Determine the [x, y] coordinate at the center of the cell enclosing the given text.  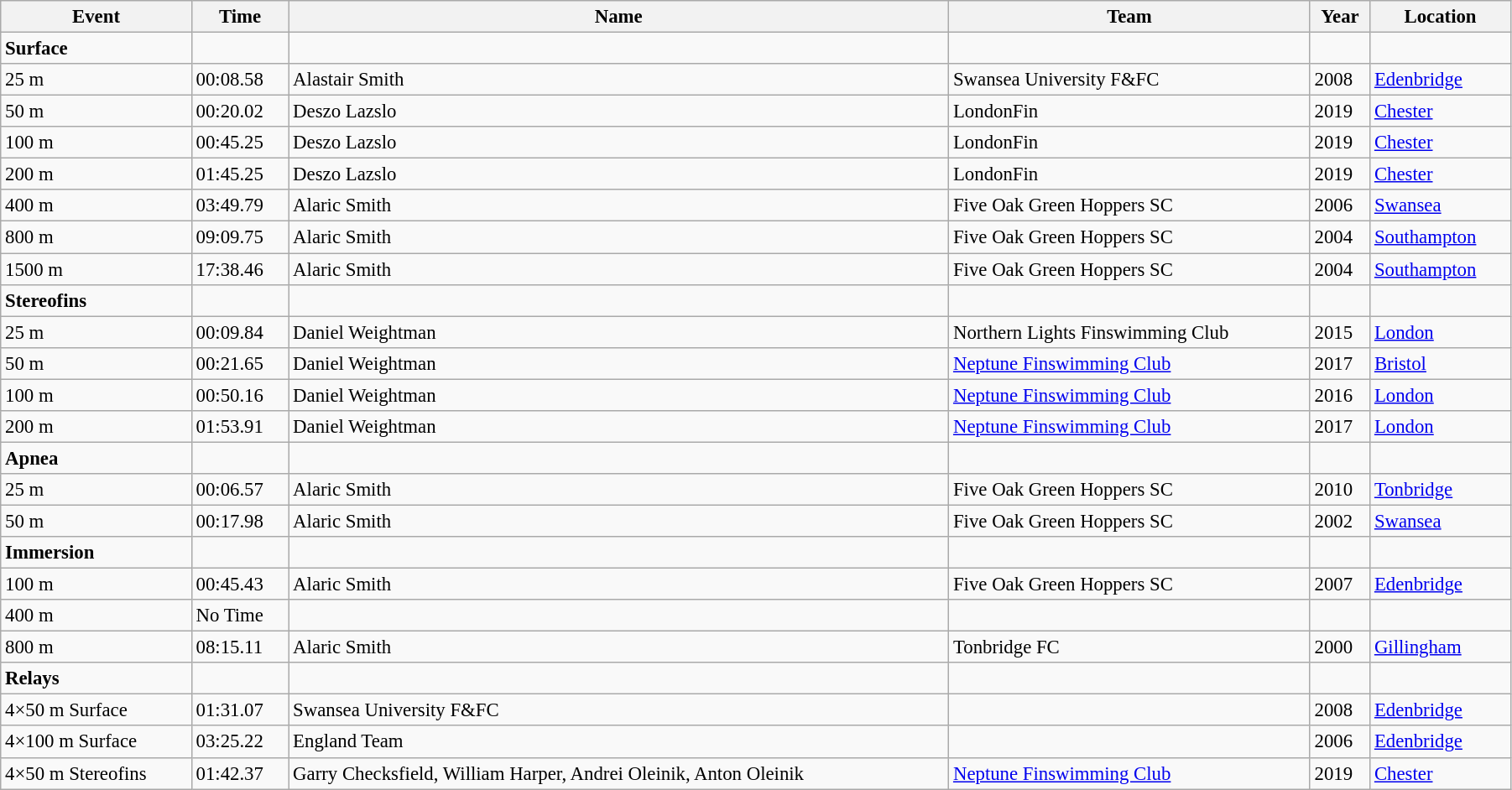
17:38.46 [240, 269]
Relays [96, 678]
00:08.58 [240, 80]
00:06.57 [240, 490]
Bristol [1441, 363]
Location [1441, 17]
01:45.25 [240, 174]
Alastair Smith [619, 80]
01:53.91 [240, 427]
4×50 m Stereofins [96, 773]
2015 [1339, 332]
4×50 m Surface [96, 710]
08:15.11 [240, 647]
Tonbridge [1441, 490]
Name [619, 17]
Event [96, 17]
Apnea [96, 458]
00:50.16 [240, 395]
Stereofins [96, 300]
4×100 m Surface [96, 742]
Gillingham [1441, 647]
2016 [1339, 395]
00:17.98 [240, 521]
No Time [240, 616]
00:21.65 [240, 363]
00:45.25 [240, 143]
Time [240, 17]
01:42.37 [240, 773]
Year [1339, 17]
2002 [1339, 521]
03:49.79 [240, 205]
03:25.22 [240, 742]
1500 m [96, 269]
Immersion [96, 553]
2007 [1339, 585]
00:09.84 [240, 332]
01:31.07 [240, 710]
Team [1129, 17]
Tonbridge FC [1129, 647]
00:20.02 [240, 112]
09:09.75 [240, 237]
2010 [1339, 490]
England Team [619, 742]
Northern Lights Finswimming Club [1129, 332]
Garry Checksfield, William Harper, Andrei Oleinik, Anton Oleinik [619, 773]
2000 [1339, 647]
00:45.43 [240, 585]
Surface [96, 49]
